Detect which cell encompasses the target text, then output its (x, y) center coordinate. 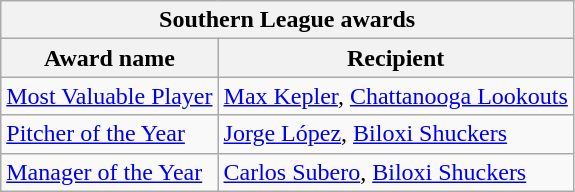
Most Valuable Player (110, 96)
Jorge López, Biloxi Shuckers (396, 134)
Southern League awards (288, 20)
Award name (110, 58)
Max Kepler, Chattanooga Lookouts (396, 96)
Manager of the Year (110, 172)
Recipient (396, 58)
Carlos Subero, Biloxi Shuckers (396, 172)
Pitcher of the Year (110, 134)
